Determine the (x, y) coordinate at the center of the cell enclosing the given text.  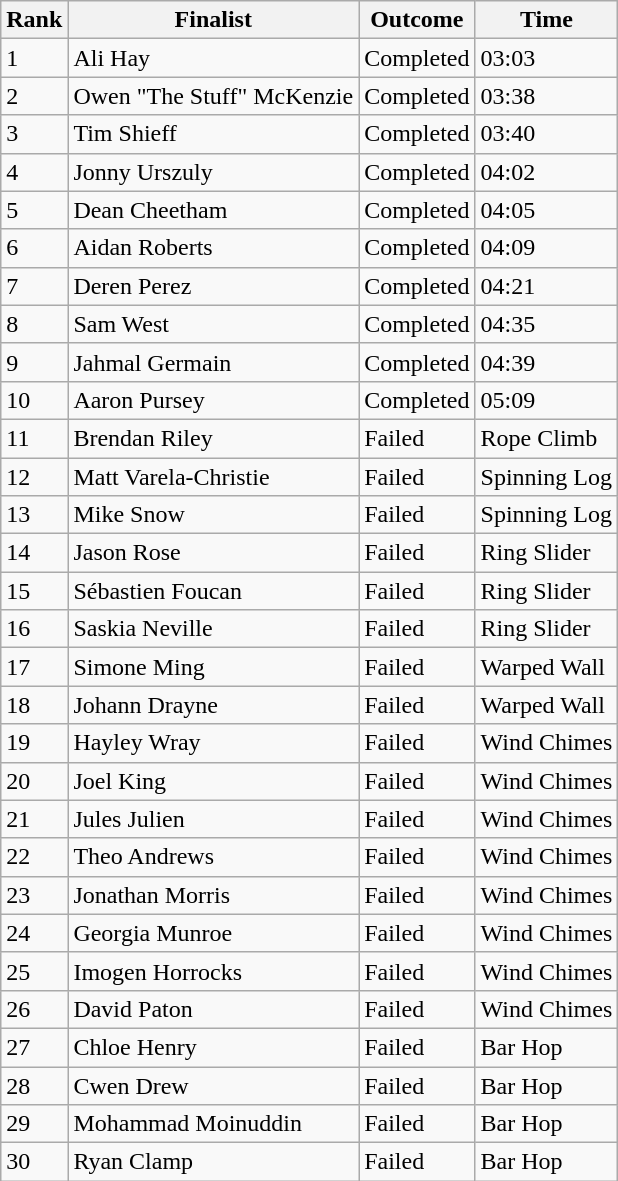
Mike Snow (214, 515)
Brendan Riley (214, 438)
25 (34, 971)
29 (34, 1124)
11 (34, 438)
Jules Julien (214, 819)
Rank (34, 20)
Deren Perez (214, 286)
21 (34, 819)
Chloe Henry (214, 1047)
7 (34, 286)
Ali Hay (214, 58)
Saskia Neville (214, 629)
Mohammad Moinuddin (214, 1124)
15 (34, 591)
8 (34, 324)
Matt Varela-Christie (214, 477)
04:35 (546, 324)
19 (34, 743)
20 (34, 781)
16 (34, 629)
Georgia Munroe (214, 933)
5 (34, 210)
24 (34, 933)
Jahmal Germain (214, 362)
Outcome (417, 20)
Dean Cheetham (214, 210)
22 (34, 857)
26 (34, 1009)
Time (546, 20)
David Paton (214, 1009)
2 (34, 96)
Jonny Urszuly (214, 172)
Imogen Horrocks (214, 971)
Ryan Clamp (214, 1162)
Johann Drayne (214, 705)
04:39 (546, 362)
23 (34, 895)
04:21 (546, 286)
Finalist (214, 20)
Sam West (214, 324)
Simone Ming (214, 667)
Jonathan Morris (214, 895)
04:05 (546, 210)
04:02 (546, 172)
30 (34, 1162)
Cwen Drew (214, 1085)
03:40 (546, 134)
03:03 (546, 58)
Tim Shieff (214, 134)
13 (34, 515)
18 (34, 705)
9 (34, 362)
1 (34, 58)
4 (34, 172)
Hayley Wray (214, 743)
28 (34, 1085)
Joel King (214, 781)
03:38 (546, 96)
Jason Rose (214, 553)
Theo Andrews (214, 857)
27 (34, 1047)
05:09 (546, 400)
Aaron Pursey (214, 400)
6 (34, 248)
Sébastien Foucan (214, 591)
17 (34, 667)
14 (34, 553)
Aidan Roberts (214, 248)
12 (34, 477)
10 (34, 400)
3 (34, 134)
Rope Climb (546, 438)
Owen "The Stuff" McKenzie (214, 96)
04:09 (546, 248)
